Extract the (x, y) coordinate from the center of the cell holding the provided text.  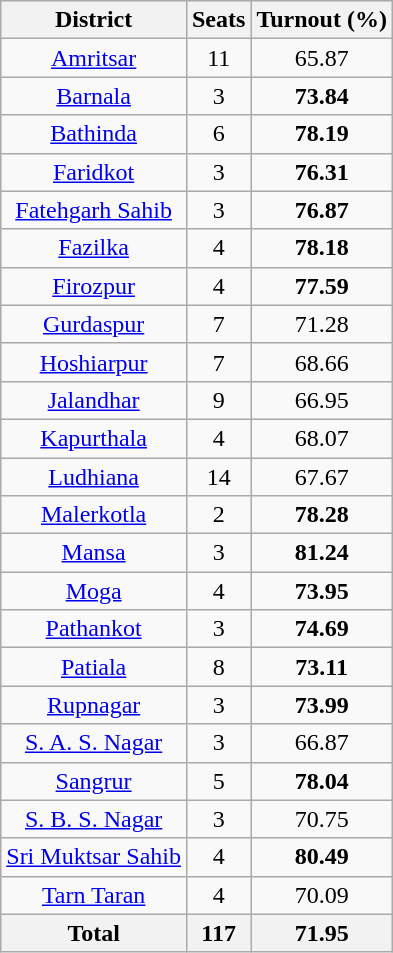
8 (218, 667)
73.84 (322, 96)
71.28 (322, 324)
Bathinda (94, 134)
71.95 (322, 933)
11 (218, 58)
66.87 (322, 743)
78.19 (322, 134)
Fazilka (94, 248)
80.49 (322, 857)
78.18 (322, 248)
Patiala (94, 667)
Malerkotla (94, 515)
Pathankot (94, 629)
66.95 (322, 400)
5 (218, 781)
68.66 (322, 362)
Mansa (94, 553)
67.67 (322, 477)
Hoshiarpur (94, 362)
Total (94, 933)
70.75 (322, 819)
73.95 (322, 591)
Amritsar (94, 58)
S. A. S. Nagar (94, 743)
73.99 (322, 705)
70.09 (322, 895)
Fatehgarh Sahib (94, 210)
78.28 (322, 515)
76.31 (322, 172)
77.59 (322, 286)
Ludhiana (94, 477)
Seats (218, 20)
117 (218, 933)
14 (218, 477)
76.87 (322, 210)
74.69 (322, 629)
Gurdaspur (94, 324)
S. B. S. Nagar (94, 819)
Sangrur (94, 781)
Faridkot (94, 172)
Barnala (94, 96)
Jalandhar (94, 400)
78.04 (322, 781)
6 (218, 134)
2 (218, 515)
Rupnagar (94, 705)
Sri Muktsar Sahib (94, 857)
Moga (94, 591)
65.87 (322, 58)
Tarn Taran (94, 895)
District (94, 20)
9 (218, 400)
Kapurthala (94, 438)
Turnout (%) (322, 20)
73.11 (322, 667)
Firozpur (94, 286)
81.24 (322, 553)
68.07 (322, 438)
